Locate the cell with the specified text and output its [x, y] center coordinate. 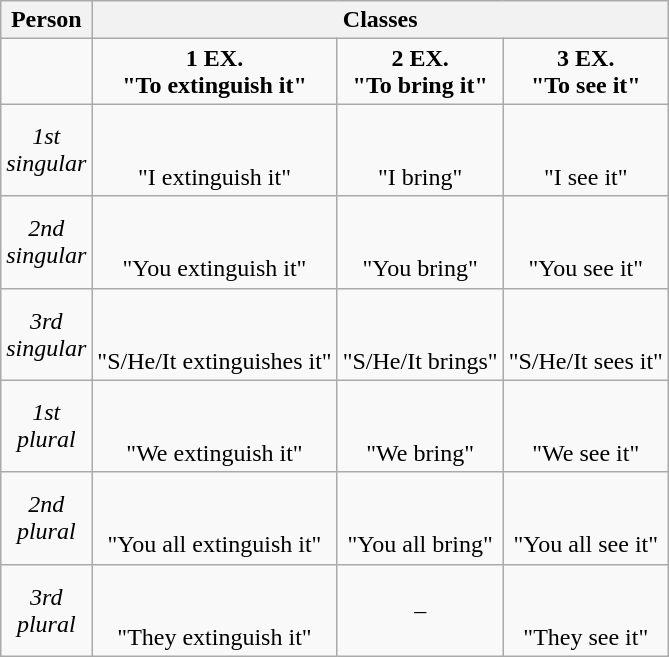
"You all bring" [420, 518]
"You all see it" [586, 518]
3rdplural [46, 610]
"S/He/It brings" [420, 334]
"S/He/It sees it" [586, 334]
"I bring" [420, 150]
"They extinguish it" [214, 610]
"You extinguish it" [214, 242]
"They see it" [586, 610]
"We see it" [586, 426]
2ndplural [46, 518]
"I see it" [586, 150]
3 EX. "To see it" [586, 72]
"You see it" [586, 242]
1stplural [46, 426]
"You all extinguish it" [214, 518]
"We bring" [420, 426]
3rdsingular [46, 334]
Person [46, 20]
1 EX. "To extinguish it" [214, 72]
"S/He/It extinguishes it" [214, 334]
– [420, 610]
1stsingular [46, 150]
2 EX. "To bring it" [420, 72]
"You bring" [420, 242]
Classes [380, 20]
"I extinguish it" [214, 150]
2ndsingular [46, 242]
"We extinguish it" [214, 426]
